Find where the given text appears and provide that cell's center as (x, y) coordinate. 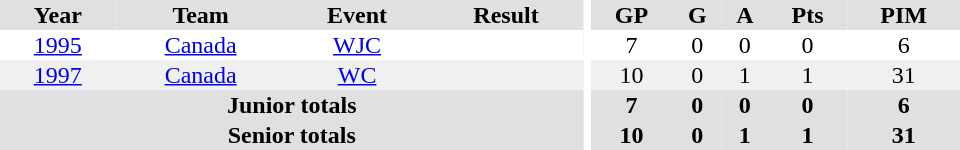
Year (58, 15)
A (745, 15)
Team (201, 15)
Event (358, 15)
GP (631, 15)
WC (358, 75)
G (698, 15)
WJC (358, 45)
Junior totals (292, 105)
Pts (808, 15)
1995 (58, 45)
1997 (58, 75)
PIM (904, 15)
Senior totals (292, 135)
Result (506, 15)
